Pinpoint the cell where the given text exists, returning its [X, Y] midpoint coordinate. 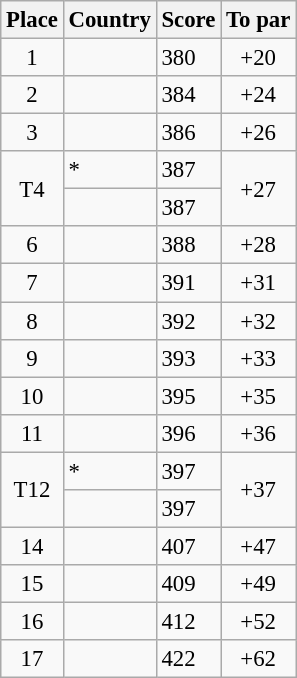
Score [188, 20]
11 [32, 433]
9 [32, 358]
16 [32, 621]
2 [32, 95]
+32 [258, 321]
15 [32, 584]
6 [32, 245]
To par [258, 20]
+28 [258, 245]
+36 [258, 433]
+52 [258, 621]
1 [32, 58]
Country [110, 20]
412 [188, 621]
393 [188, 358]
+33 [258, 358]
+37 [258, 490]
386 [188, 133]
14 [32, 546]
396 [188, 433]
17 [32, 659]
+24 [258, 95]
+27 [258, 188]
422 [188, 659]
395 [188, 396]
+49 [258, 584]
+35 [258, 396]
+47 [258, 546]
T4 [32, 188]
+26 [258, 133]
409 [188, 584]
T12 [32, 490]
8 [32, 321]
10 [32, 396]
+20 [258, 58]
407 [188, 546]
7 [32, 283]
3 [32, 133]
+31 [258, 283]
+62 [258, 659]
Place [32, 20]
384 [188, 95]
392 [188, 321]
391 [188, 283]
380 [188, 58]
388 [188, 245]
